For the text-containing cell, return its midpoint in (x, y) coordinate format. 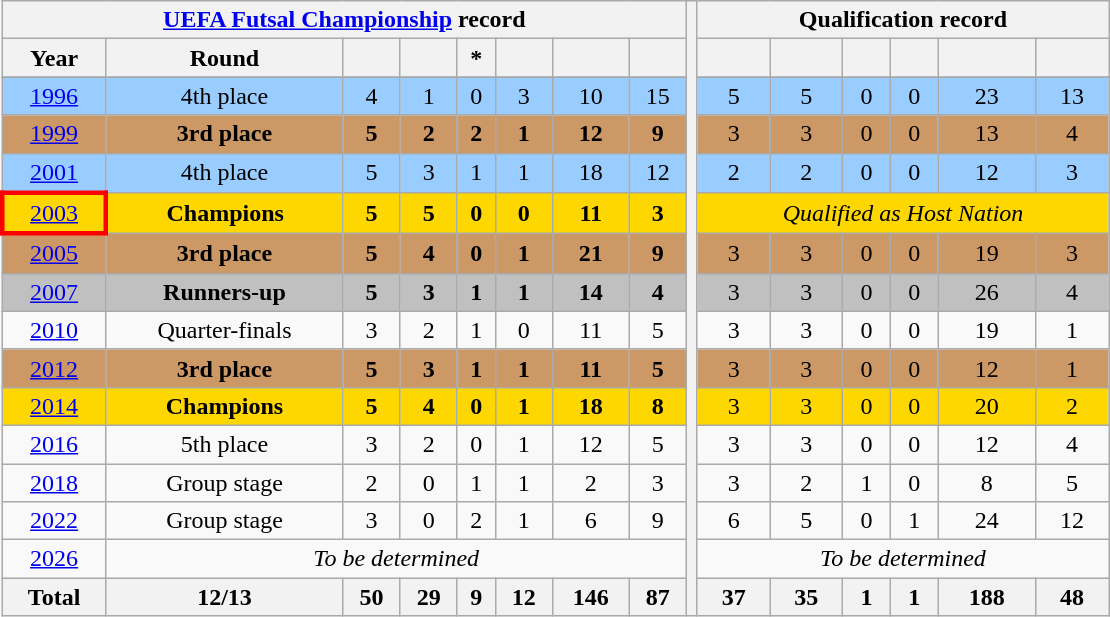
20 (986, 406)
2022 (54, 521)
21 (590, 254)
Qualification record (902, 20)
35 (806, 597)
2003 (54, 214)
2012 (54, 368)
2010 (54, 330)
37 (734, 597)
146 (590, 597)
* (476, 58)
Quarter-finals (224, 330)
10 (590, 96)
Total (54, 597)
1999 (54, 134)
26 (986, 292)
2018 (54, 483)
2005 (54, 254)
2007 (54, 292)
2026 (54, 559)
15 (658, 96)
188 (986, 597)
5th place (224, 444)
14 (590, 292)
87 (658, 597)
24 (986, 521)
2014 (54, 406)
2001 (54, 173)
Runners-up (224, 292)
2016 (54, 444)
12/13 (224, 597)
Year (54, 58)
50 (372, 597)
Round (224, 58)
29 (428, 597)
23 (986, 96)
UEFA Futsal Championship record (344, 20)
Qualified as Host Nation (902, 214)
1996 (54, 96)
48 (1072, 597)
